Output the (x, y) coordinate of the center of the cell containing the given text.  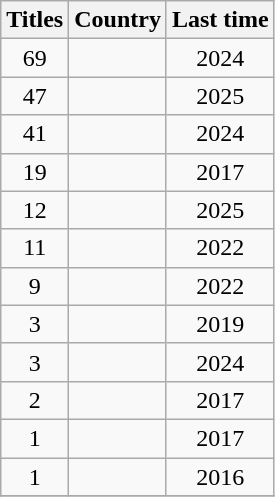
47 (35, 96)
19 (35, 172)
Country (118, 20)
2 (35, 400)
2019 (220, 324)
Titles (35, 20)
41 (35, 134)
11 (35, 248)
9 (35, 286)
12 (35, 210)
Last time (220, 20)
69 (35, 58)
2016 (220, 477)
